From the cell containing the given text, extract its center point as (x, y) coordinate. 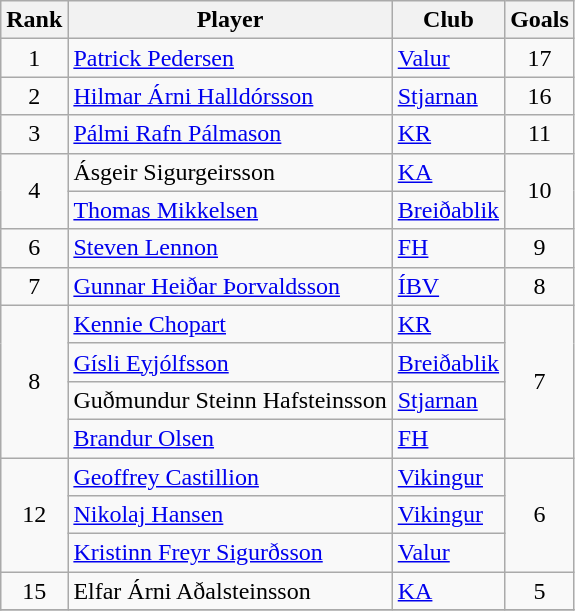
11 (540, 134)
9 (540, 248)
15 (34, 591)
12 (34, 515)
Steven Lennon (230, 248)
10 (540, 191)
16 (540, 96)
Pálmi Rafn Pálmason (230, 134)
5 (540, 591)
Kristinn Freyr Sigurðsson (230, 553)
2 (34, 96)
1 (34, 58)
Player (230, 20)
Hilmar Árni Halldórsson (230, 96)
4 (34, 191)
Gísli Eyjólfsson (230, 362)
Guðmundur Steinn Hafsteinsson (230, 400)
3 (34, 134)
Kennie Chopart (230, 324)
Nikolaj Hansen (230, 515)
Gunnar Heiðar Þorvaldsson (230, 286)
Brandur Olsen (230, 438)
17 (540, 58)
Elfar Árni Aðalsteinsson (230, 591)
Patrick Pedersen (230, 58)
Rank (34, 20)
ÍBV (448, 286)
Club (448, 20)
Thomas Mikkelsen (230, 210)
Ásgeir Sigurgeirsson (230, 172)
Geoffrey Castillion (230, 477)
Goals (540, 20)
